Detect which cell encompasses the target text, then output its [x, y] center coordinate. 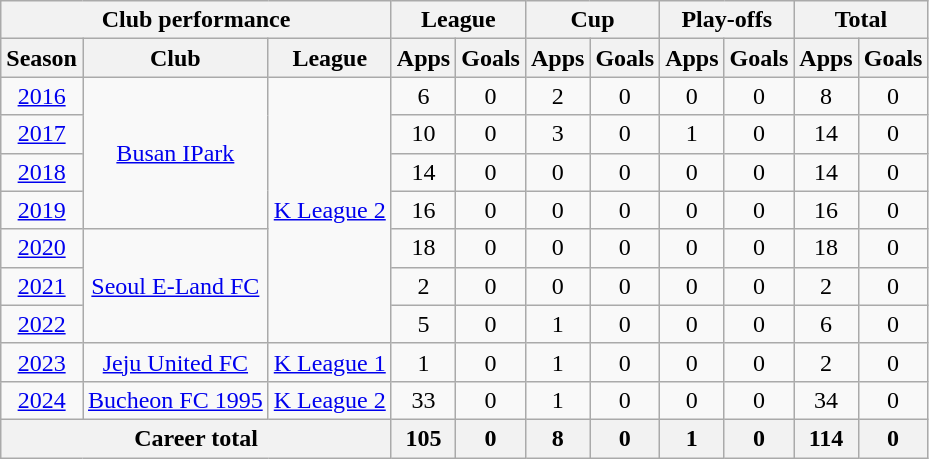
Jeju United FC [175, 362]
2023 [42, 362]
2024 [42, 400]
2019 [42, 210]
Cup [592, 20]
Play-offs [727, 20]
3 [557, 134]
2018 [42, 172]
K League 1 [330, 362]
Career total [196, 438]
Bucheon FC 1995 [175, 400]
2017 [42, 134]
Seoul E-Land FC [175, 286]
2021 [42, 286]
Busan IPark [175, 153]
34 [826, 400]
Club performance [196, 20]
2020 [42, 248]
105 [423, 438]
5 [423, 324]
Club [175, 58]
114 [826, 438]
Season [42, 58]
2016 [42, 96]
2022 [42, 324]
Total [861, 20]
10 [423, 134]
33 [423, 400]
